From the cell containing the given text, extract its center point as [X, Y] coordinate. 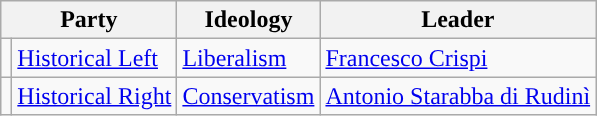
Francesco Crispi [458, 58]
Party [89, 20]
Historical Left [94, 58]
Ideology [248, 20]
Antonio Starabba di Rudinì [458, 96]
Leader [458, 20]
Historical Right [94, 96]
Conservatism [248, 96]
Liberalism [248, 58]
